Detect which cell encompasses the target text, then output its [X, Y] center coordinate. 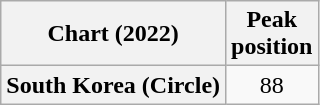
Peakposition [272, 34]
Chart (2022) [114, 34]
South Korea (Circle) [114, 85]
88 [272, 85]
